Identify which cell holds the provided text, then report its (X, Y) central coordinate. 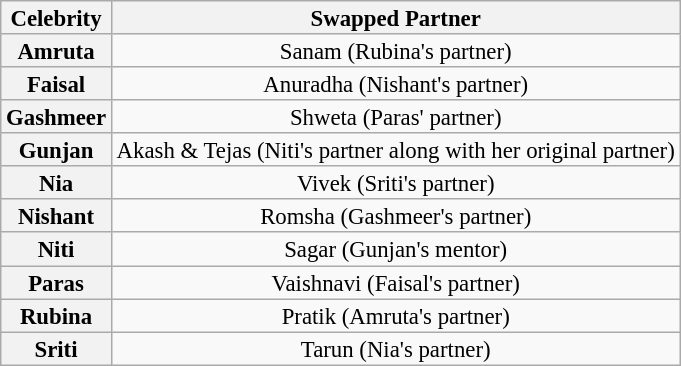
Rubina (56, 316)
Vaishnavi (Faisal's partner) (396, 282)
Paras (56, 282)
Sriti (56, 348)
Vivek (Sriti's partner) (396, 182)
Shweta (Paras' partner) (396, 116)
Romsha (Gashmeer's partner) (396, 216)
Amruta (56, 50)
Niti (56, 250)
Pratik (Amruta's partner) (396, 316)
Celebrity (56, 18)
Akash & Tejas (Niti's partner along with her original partner) (396, 150)
Sagar (Gunjan's mentor) (396, 250)
Faisal (56, 84)
Nishant (56, 216)
Gashmeer (56, 116)
Sanam (Rubina's partner) (396, 50)
Anuradha (Nishant's partner) (396, 84)
Gunjan (56, 150)
Swapped Partner (396, 18)
Nia (56, 182)
Tarun (Nia's partner) (396, 348)
